Identify which cell holds the provided text, then report its [X, Y] central coordinate. 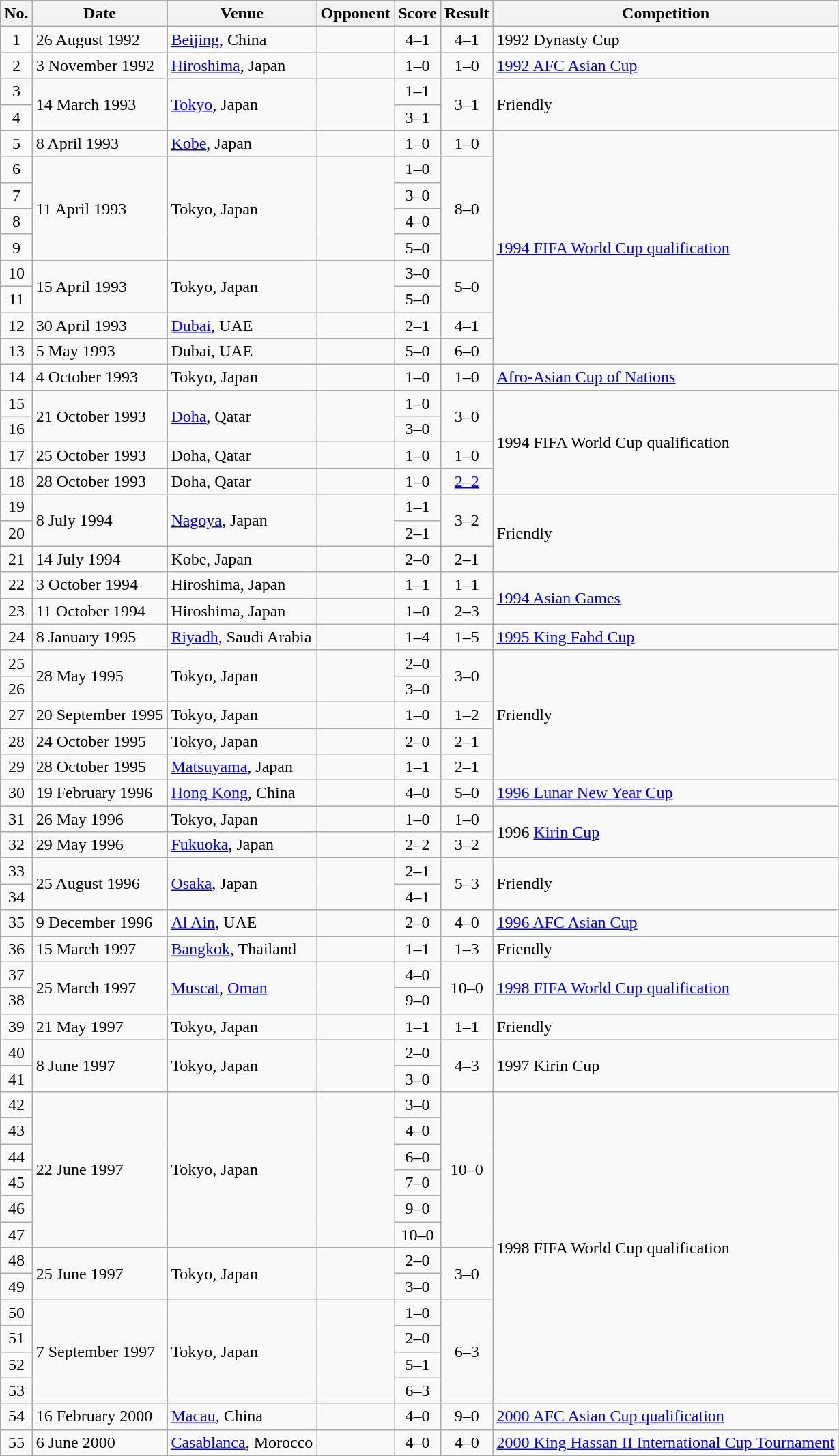
15 April 1993 [100, 286]
Opponent [356, 14]
16 February 2000 [100, 1416]
8 [16, 221]
7 [16, 195]
Riyadh, Saudi Arabia [242, 637]
5–3 [467, 884]
19 February 1996 [100, 793]
1994 Asian Games [666, 598]
22 [16, 585]
11 October 1994 [100, 611]
28 October 1995 [100, 767]
2 [16, 66]
3 November 1992 [100, 66]
44 [16, 1157]
46 [16, 1209]
7 September 1997 [100, 1352]
9 [16, 247]
29 May 1996 [100, 845]
15 March 1997 [100, 949]
42 [16, 1104]
25 October 1993 [100, 455]
27 [16, 715]
49 [16, 1287]
1–4 [418, 637]
37 [16, 975]
Beijing, China [242, 40]
30 [16, 793]
24 October 1995 [100, 741]
10 [16, 273]
5 May 1993 [100, 352]
5 [16, 143]
Osaka, Japan [242, 884]
Date [100, 14]
Nagoya, Japan [242, 520]
39 [16, 1027]
28 May 1995 [100, 676]
2000 King Hassan II International Cup Tournament [666, 1442]
45 [16, 1183]
51 [16, 1339]
50 [16, 1313]
Result [467, 14]
24 [16, 637]
Al Ain, UAE [242, 923]
34 [16, 897]
1 [16, 40]
13 [16, 352]
19 [16, 507]
4 October 1993 [100, 377]
4 [16, 117]
No. [16, 14]
1–3 [467, 949]
8 January 1995 [100, 637]
25 June 1997 [100, 1274]
26 May 1996 [100, 819]
Competition [666, 14]
22 June 1997 [100, 1169]
8 April 1993 [100, 143]
Bangkok, Thailand [242, 949]
15 [16, 403]
8 June 1997 [100, 1066]
Venue [242, 14]
21 [16, 559]
4–3 [467, 1066]
1996 AFC Asian Cup [666, 923]
1992 AFC Asian Cup [666, 66]
52 [16, 1365]
33 [16, 871]
Macau, China [242, 1416]
2000 AFC Asian Cup qualification [666, 1416]
30 April 1993 [100, 326]
1992 Dynasty Cup [666, 40]
28 October 1993 [100, 481]
14 [16, 377]
54 [16, 1416]
23 [16, 611]
3 October 1994 [100, 585]
29 [16, 767]
Afro-Asian Cup of Nations [666, 377]
28 [16, 741]
32 [16, 845]
47 [16, 1235]
35 [16, 923]
26 [16, 689]
3 [16, 91]
25 August 1996 [100, 884]
41 [16, 1079]
Matsuyama, Japan [242, 767]
7–0 [418, 1183]
25 [16, 663]
31 [16, 819]
48 [16, 1261]
55 [16, 1442]
11 April 1993 [100, 208]
11 [16, 299]
Hong Kong, China [242, 793]
Fukuoka, Japan [242, 845]
25 March 1997 [100, 988]
14 March 1993 [100, 104]
8 July 1994 [100, 520]
1996 Lunar New Year Cup [666, 793]
17 [16, 455]
8–0 [467, 208]
5–1 [418, 1365]
6 [16, 169]
2–3 [467, 611]
14 July 1994 [100, 559]
1997 Kirin Cup [666, 1066]
21 May 1997 [100, 1027]
53 [16, 1390]
26 August 1992 [100, 40]
20 [16, 533]
38 [16, 1001]
9 December 1996 [100, 923]
20 September 1995 [100, 715]
1996 Kirin Cup [666, 832]
18 [16, 481]
Casablanca, Morocco [242, 1442]
Score [418, 14]
36 [16, 949]
43 [16, 1130]
1995 King Fahd Cup [666, 637]
12 [16, 326]
Muscat, Oman [242, 988]
1–5 [467, 637]
6 June 2000 [100, 1442]
21 October 1993 [100, 416]
40 [16, 1053]
1–2 [467, 715]
16 [16, 429]
